Capture the cell that displays the provided text and extract its (x, y) central coordinate. 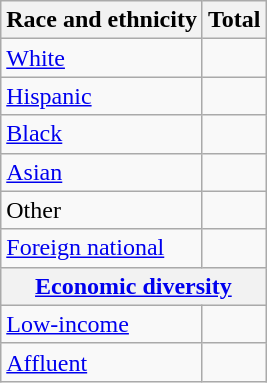
Foreign national (102, 248)
Low-income (102, 324)
Hispanic (102, 96)
Other (102, 210)
Asian (102, 172)
Affluent (102, 362)
Race and ethnicity (102, 20)
Black (102, 134)
White (102, 58)
Economic diversity (134, 286)
Total (234, 20)
